Scan for the cell matching the given text and deliver its [X, Y] coordinate at center. 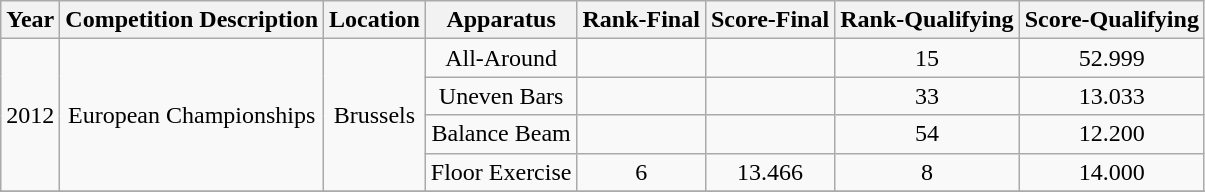
Location [375, 20]
Balance Beam [501, 134]
Floor Exercise [501, 172]
6 [641, 172]
52.999 [1112, 58]
Score-Final [770, 20]
12.200 [1112, 134]
Rank-Qualifying [927, 20]
Rank-Final [641, 20]
15 [927, 58]
14.000 [1112, 172]
Score-Qualifying [1112, 20]
13.466 [770, 172]
Uneven Bars [501, 96]
13.033 [1112, 96]
All-Around [501, 58]
Year [30, 20]
8 [927, 172]
Apparatus [501, 20]
Competition Description [192, 20]
33 [927, 96]
Brussels [375, 115]
2012 [30, 115]
54 [927, 134]
European Championships [192, 115]
